Extract the (X, Y) coordinate from the center of the cell holding the provided text.  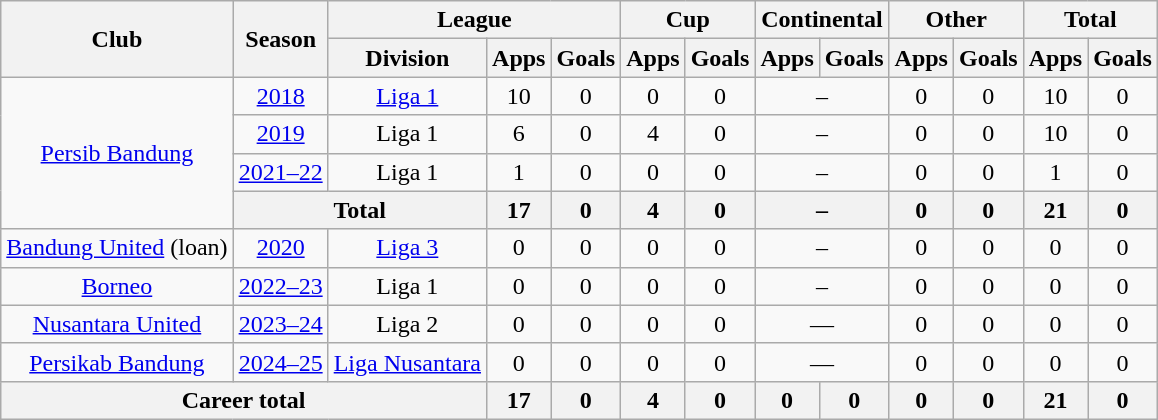
2018 (280, 96)
Division (407, 58)
Liga 3 (407, 248)
2023–24 (280, 324)
2022–23 (280, 286)
Persib Bandung (117, 153)
Cup (688, 20)
Liga Nusantara (407, 362)
Liga 2 (407, 324)
Season (280, 39)
Career total (244, 400)
2024–25 (280, 362)
2019 (280, 134)
Borneo (117, 286)
League (474, 20)
2020 (280, 248)
Continental (822, 20)
Persikab Bandung (117, 362)
6 (519, 134)
2021–22 (280, 172)
Bandung United (loan) (117, 248)
Other (956, 20)
Club (117, 39)
Nusantara United (117, 324)
